Find where the given text appears and provide that cell's center as (x, y) coordinate. 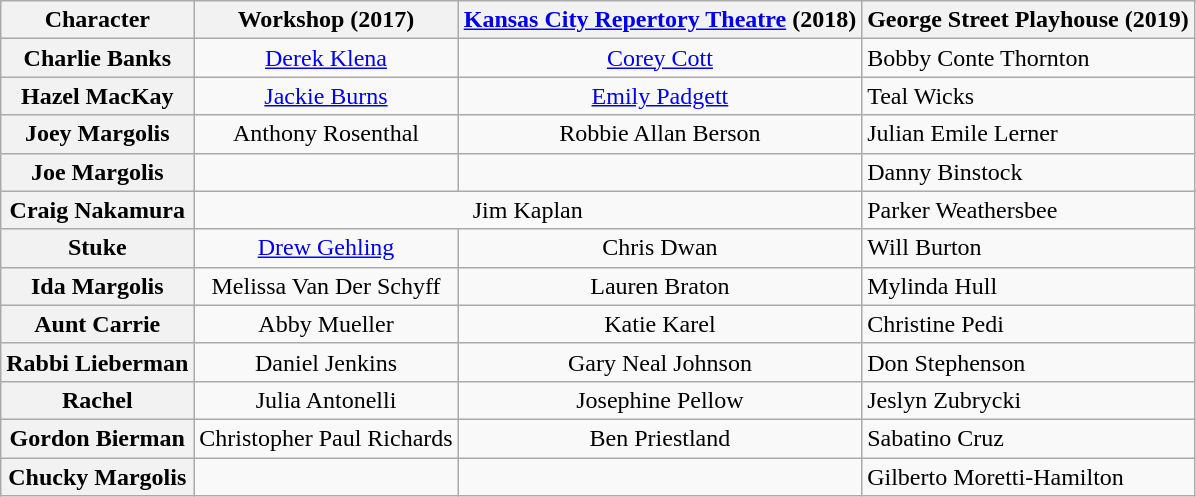
Teal Wicks (1028, 96)
Julia Antonelli (326, 400)
Character (98, 20)
Will Burton (1028, 248)
Lauren Braton (660, 286)
Rachel (98, 400)
Ben Priestland (660, 438)
Sabatino Cruz (1028, 438)
Workshop (2017) (326, 20)
George Street Playhouse (2019) (1028, 20)
Mylinda Hull (1028, 286)
Bobby Conte Thornton (1028, 58)
Parker Weathersbee (1028, 210)
Melissa Van Der Schyff (326, 286)
Ida Margolis (98, 286)
Chucky Margolis (98, 477)
Gordon Bierman (98, 438)
Jackie Burns (326, 96)
Joe Margolis (98, 172)
Christopher Paul Richards (326, 438)
Corey Cott (660, 58)
Hazel MacKay (98, 96)
Gary Neal Johnson (660, 362)
Abby Mueller (326, 324)
Chris Dwan (660, 248)
Derek Klena (326, 58)
Katie Karel (660, 324)
Kansas City Repertory Theatre (2018) (660, 20)
Christine Pedi (1028, 324)
Joey Margolis (98, 134)
Charlie Banks (98, 58)
Julian Emile Lerner (1028, 134)
Robbie Allan Berson (660, 134)
Emily Padgett (660, 96)
Josephine Pellow (660, 400)
Stuke (98, 248)
Jeslyn Zubrycki (1028, 400)
Aunt Carrie (98, 324)
Jim Kaplan (528, 210)
Danny Binstock (1028, 172)
Gilberto Moretti-Hamilton (1028, 477)
Craig Nakamura (98, 210)
Drew Gehling (326, 248)
Daniel Jenkins (326, 362)
Anthony Rosenthal (326, 134)
Don Stephenson (1028, 362)
Rabbi Lieberman (98, 362)
